For the text-containing cell, return its midpoint in [x, y] coordinate format. 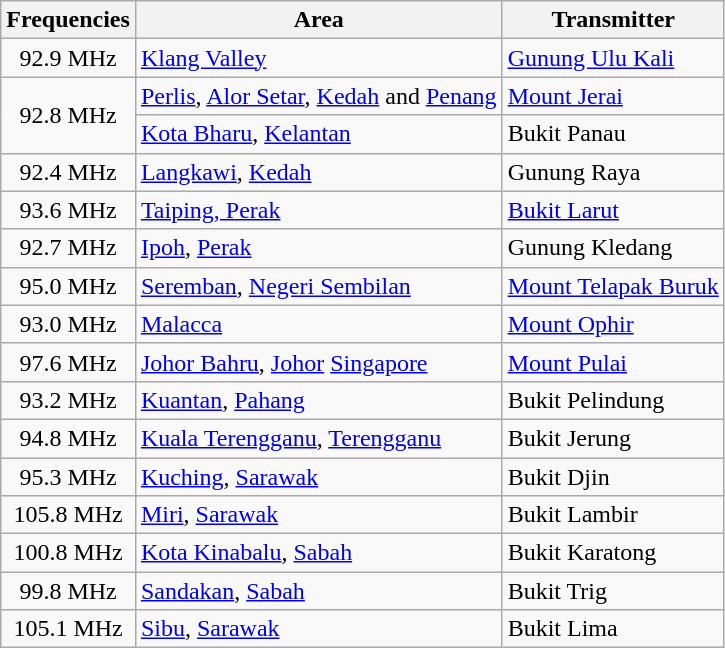
Sandakan, Sabah [318, 591]
Gunung Ulu Kali [613, 58]
Area [318, 20]
Gunung Kledang [613, 248]
105.8 MHz [68, 515]
Mount Pulai [613, 362]
99.8 MHz [68, 591]
Sibu, Sarawak [318, 629]
Ipoh, Perak [318, 248]
93.0 MHz [68, 324]
93.6 MHz [68, 210]
92.7 MHz [68, 248]
97.6 MHz [68, 362]
93.2 MHz [68, 400]
100.8 MHz [68, 553]
Bukit Karatong [613, 553]
Langkawi, Kedah [318, 172]
Bukit Panau [613, 134]
95.0 MHz [68, 286]
Perlis, Alor Setar, Kedah and Penang [318, 96]
Kuantan, Pahang [318, 400]
Gunung Raya [613, 172]
105.1 MHz [68, 629]
Bukit Djin [613, 477]
Bukit Pelindung [613, 400]
Miri, Sarawak [318, 515]
Bukit Trig [613, 591]
Frequencies [68, 20]
Kuala Terengganu, Terengganu [318, 438]
Mount Ophir [613, 324]
92.9 MHz [68, 58]
Kota Kinabalu, Sabah [318, 553]
Taiping, Perak [318, 210]
92.4 MHz [68, 172]
Bukit Jerung [613, 438]
Bukit Lima [613, 629]
Johor Bahru, Johor Singapore [318, 362]
Kota Bharu, Kelantan [318, 134]
92.8 MHz [68, 115]
Mount Jerai [613, 96]
Kuching, Sarawak [318, 477]
95.3 MHz [68, 477]
Transmitter [613, 20]
94.8 MHz [68, 438]
Bukit Lambir [613, 515]
Bukit Larut [613, 210]
Seremban, Negeri Sembilan [318, 286]
Malacca [318, 324]
Mount Telapak Buruk [613, 286]
Klang Valley [318, 58]
